Scan for the cell matching the given text and deliver its (x, y) coordinate at center. 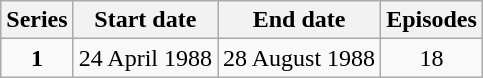
24 April 1988 (145, 58)
28 August 1988 (300, 58)
Episodes (432, 20)
End date (300, 20)
Series (37, 20)
18 (432, 58)
1 (37, 58)
Start date (145, 20)
